Detect which cell encompasses the target text, then output its (X, Y) center coordinate. 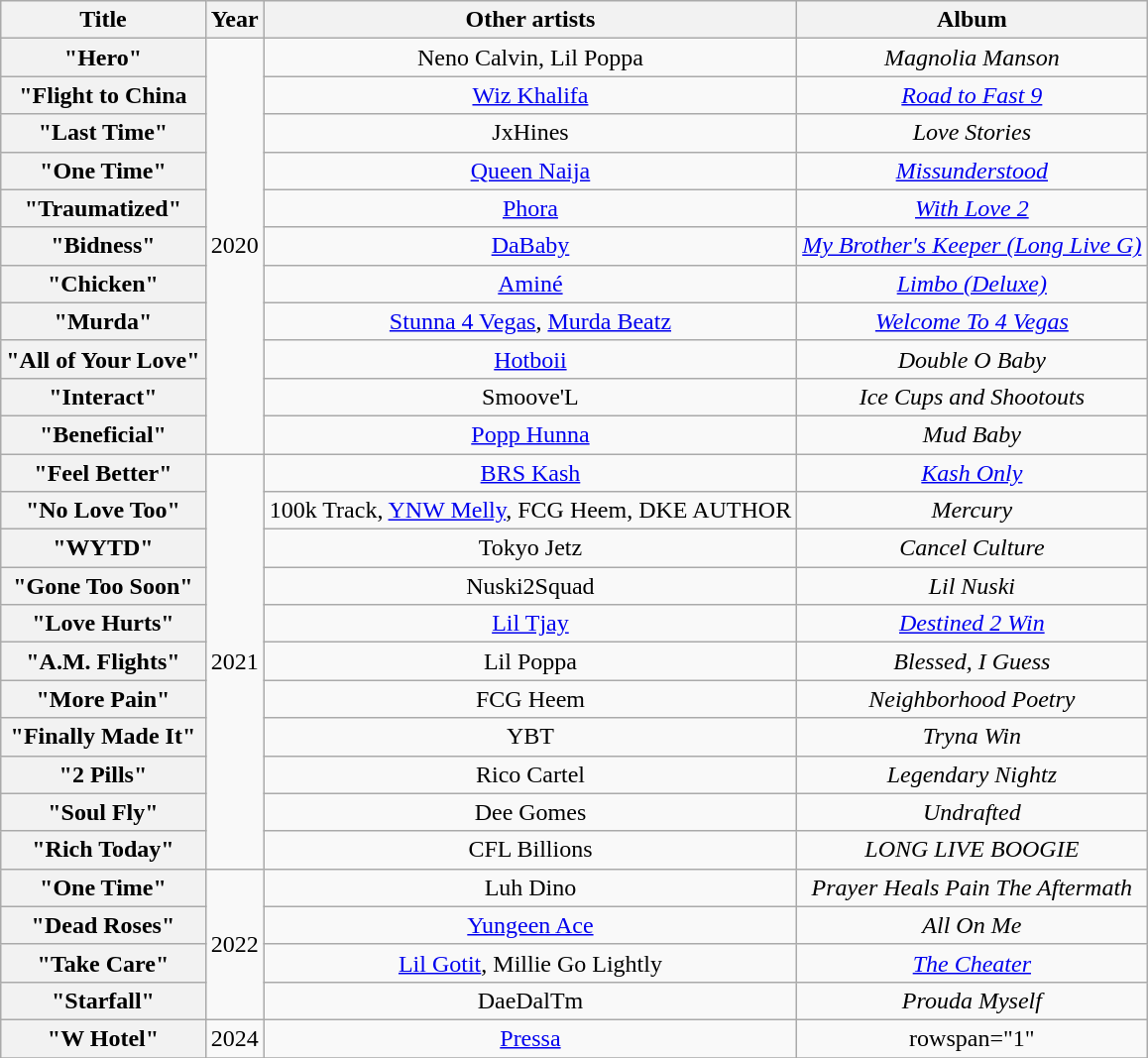
Smoove'L (530, 397)
"Traumatized" (103, 208)
CFL Billions (530, 850)
Undrafted (972, 812)
"Take Care" (103, 963)
Prayer Heals Pain The Aftermath (972, 887)
Destined 2 Win (972, 624)
Magnolia Manson (972, 58)
DaeDalTm (530, 1000)
Yungeen Ace (530, 925)
Lil Poppa (530, 661)
Other artists (530, 20)
Legendary Nightz (972, 774)
Mud Baby (972, 434)
Year (234, 20)
"Starfall" (103, 1000)
rowspan="1" (972, 1038)
The Cheater (972, 963)
Lil Tjay (530, 624)
DaBaby (530, 246)
Tokyo Jetz (530, 548)
Aminé (530, 284)
Road to Fast 9 (972, 95)
"Last Time" (103, 133)
"2 Pills" (103, 774)
"Soul Fly" (103, 812)
Wiz Khalifa (530, 95)
Missunderstood (972, 171)
Stunna 4 Vegas, Murda Beatz (530, 321)
Kash Only (972, 473)
"Interact" (103, 397)
100k Track, YNW Melly, FCG Heem, DKE AUTHOR (530, 511)
"All of Your Love" (103, 359)
"Love Hurts" (103, 624)
Double O Baby (972, 359)
Cancel Culture (972, 548)
With Love 2 (972, 208)
Lil Nuski (972, 586)
LONG LIVE BOOGIE (972, 850)
"More Pain" (103, 699)
Tryna Win (972, 737)
"Hero" (103, 58)
Neno Calvin, Lil Poppa (530, 58)
BRS Kash (530, 473)
"WYTD" (103, 548)
Lil Gotit, Millie Go Lightly (530, 963)
"Beneficial" (103, 434)
2021 (234, 662)
2020 (234, 246)
2024 (234, 1038)
Nuski2Squad (530, 586)
Rico Cartel (530, 774)
Ice Cups and Shootouts (972, 397)
Album (972, 20)
FCG Heem (530, 699)
"Feel Better" (103, 473)
"Murda" (103, 321)
2022 (234, 944)
Prouda Myself (972, 1000)
Luh Dino (530, 887)
"Rich Today" (103, 850)
"No Love Too" (103, 511)
YBT (530, 737)
Neighborhood Poetry (972, 699)
"Bidness" (103, 246)
Dee Gomes (530, 812)
Phora (530, 208)
My Brother's Keeper (Long Live G) (972, 246)
"A.M. Flights" (103, 661)
Welcome To 4 Vegas (972, 321)
Title (103, 20)
Popp Hunna (530, 434)
Limbo (Deluxe) (972, 284)
All On Me (972, 925)
"Flight to China (103, 95)
"Dead Roses" (103, 925)
Mercury (972, 511)
Love Stories (972, 133)
"Finally Made It" (103, 737)
"Gone Too Soon" (103, 586)
"W Hotel" (103, 1038)
Hotboii (530, 359)
Pressa (530, 1038)
Queen Naija (530, 171)
JxHines (530, 133)
"Chicken" (103, 284)
Blessed, I Guess (972, 661)
